For the text-containing cell, return its midpoint in (X, Y) coordinate format. 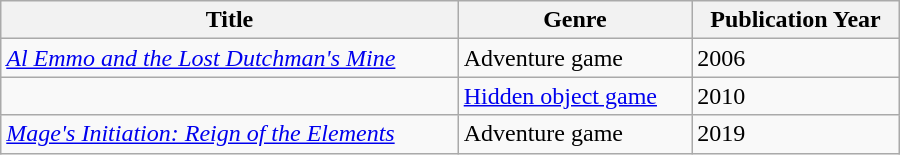
2019 (796, 134)
2006 (796, 58)
Genre (575, 20)
Al Emmo and the Lost Dutchman's Mine (230, 58)
2010 (796, 96)
Title (230, 20)
Mage's Initiation: Reign of the Elements (230, 134)
Hidden object game (575, 96)
Publication Year (796, 20)
